Pinpoint the cell where the given text exists, returning its [X, Y] midpoint coordinate. 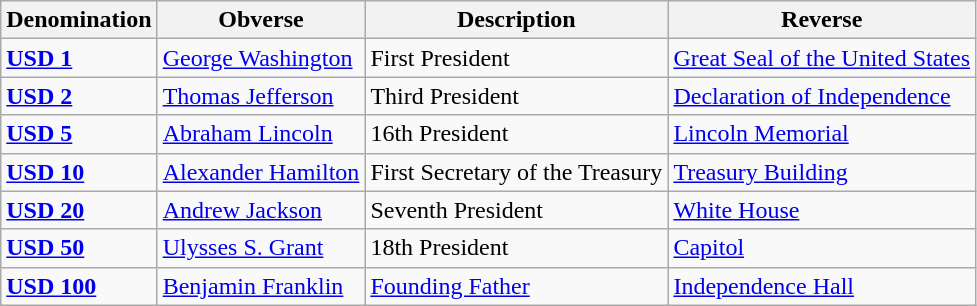
Lincoln Memorial [822, 134]
Seventh President [516, 210]
USD 5 [79, 134]
Founding Father [516, 286]
USD 100 [79, 286]
Obverse [261, 20]
USD 20 [79, 210]
Independence Hall [822, 286]
Thomas Jefferson [261, 96]
Declaration of Independence [822, 96]
USD 10 [79, 172]
18th President [516, 248]
First President [516, 58]
Reverse [822, 20]
USD 2 [79, 96]
Ulysses S. Grant [261, 248]
16th President [516, 134]
USD 1 [79, 58]
Benjamin Franklin [261, 286]
Third President [516, 96]
Capitol [822, 248]
Alexander Hamilton [261, 172]
Great Seal of the United States [822, 58]
USD 50 [79, 248]
Andrew Jackson [261, 210]
Abraham Lincoln [261, 134]
Denomination [79, 20]
Description [516, 20]
George Washington [261, 58]
White House [822, 210]
First Secretary of the Treasury [516, 172]
Treasury Building [822, 172]
